Provide the (X, Y) coordinate of the cell's center where the given text is located.  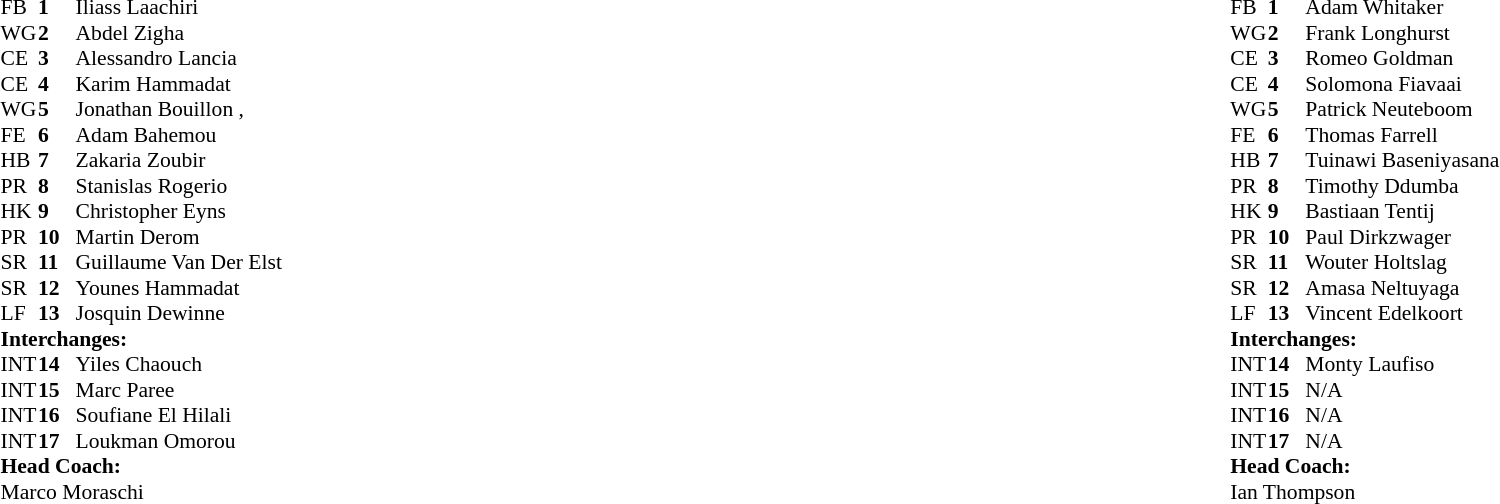
Monty Laufiso (1402, 365)
Josquin Dewinne (179, 313)
Frank Longhurst (1402, 33)
Wouter Holtslag (1402, 263)
Tuinawi Baseniyasana (1402, 161)
Yiles Chaouch (179, 365)
Timothy Ddumba (1402, 186)
Adam Bahemou (179, 135)
Bastiaan Tentij (1402, 211)
Jonathan Bouillon , (179, 109)
Guillaume Van Der Elst (179, 263)
Loukman Omorou (179, 441)
Soufiane El Hilali (179, 415)
Romeo Goldman (1402, 59)
Stanislas Rogerio (179, 186)
Patrick Neuteboom (1402, 109)
Christopher Eyns (179, 211)
Martin Derom (179, 237)
Vincent Edelkoort (1402, 313)
Younes Hammadat (179, 288)
Zakaria Zoubir (179, 161)
Solomona Fiavaai (1402, 84)
Marc Paree (179, 390)
Abdel Zigha (179, 33)
Thomas Farrell (1402, 135)
Alessandro Lancia (179, 59)
Paul Dirkzwager (1402, 237)
Karim Hammadat (179, 84)
Amasa Neltuyaga (1402, 288)
